Return the (X, Y) coordinate for the center point of the cell that contains the specified text.  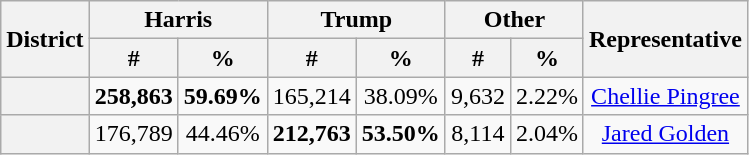
53.50% (400, 134)
8,114 (478, 134)
District (45, 39)
38.09% (400, 96)
Chellie Pingree (665, 96)
2.22% (546, 96)
212,763 (312, 134)
258,863 (134, 96)
44.46% (222, 134)
2.04% (546, 134)
Representative (665, 39)
Harris (178, 20)
Trump (356, 20)
59.69% (222, 96)
Other (514, 20)
Jared Golden (665, 134)
9,632 (478, 96)
165,214 (312, 96)
176,789 (134, 134)
